Extract the (X, Y) coordinate from the center of the cell holding the provided text.  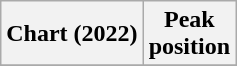
Chart (2022) (72, 34)
Peakposition (189, 34)
